Detect which cell encompasses the target text, then output its [x, y] center coordinate. 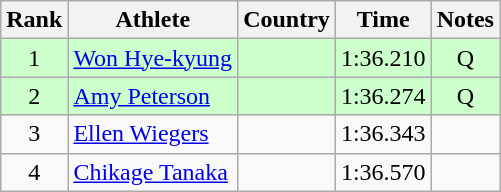
Chikage Tanaka [153, 172]
2 [34, 96]
Amy Peterson [153, 96]
Country [287, 20]
Time [383, 20]
Notes [465, 20]
1:36.210 [383, 58]
1:36.343 [383, 134]
Won Hye-kyung [153, 58]
Rank [34, 20]
1:36.570 [383, 172]
Athlete [153, 20]
1:36.274 [383, 96]
1 [34, 58]
3 [34, 134]
4 [34, 172]
Ellen Wiegers [153, 134]
